Pinpoint the cell where the given text exists, returning its [X, Y] midpoint coordinate. 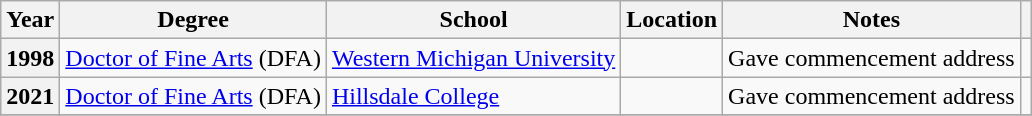
Notes [872, 20]
2021 [30, 96]
Hillsdale College [473, 96]
Western Michigan University [473, 58]
Location [672, 20]
Year [30, 20]
1998 [30, 58]
Degree [194, 20]
School [473, 20]
